For the text-containing cell, return its midpoint in (x, y) coordinate format. 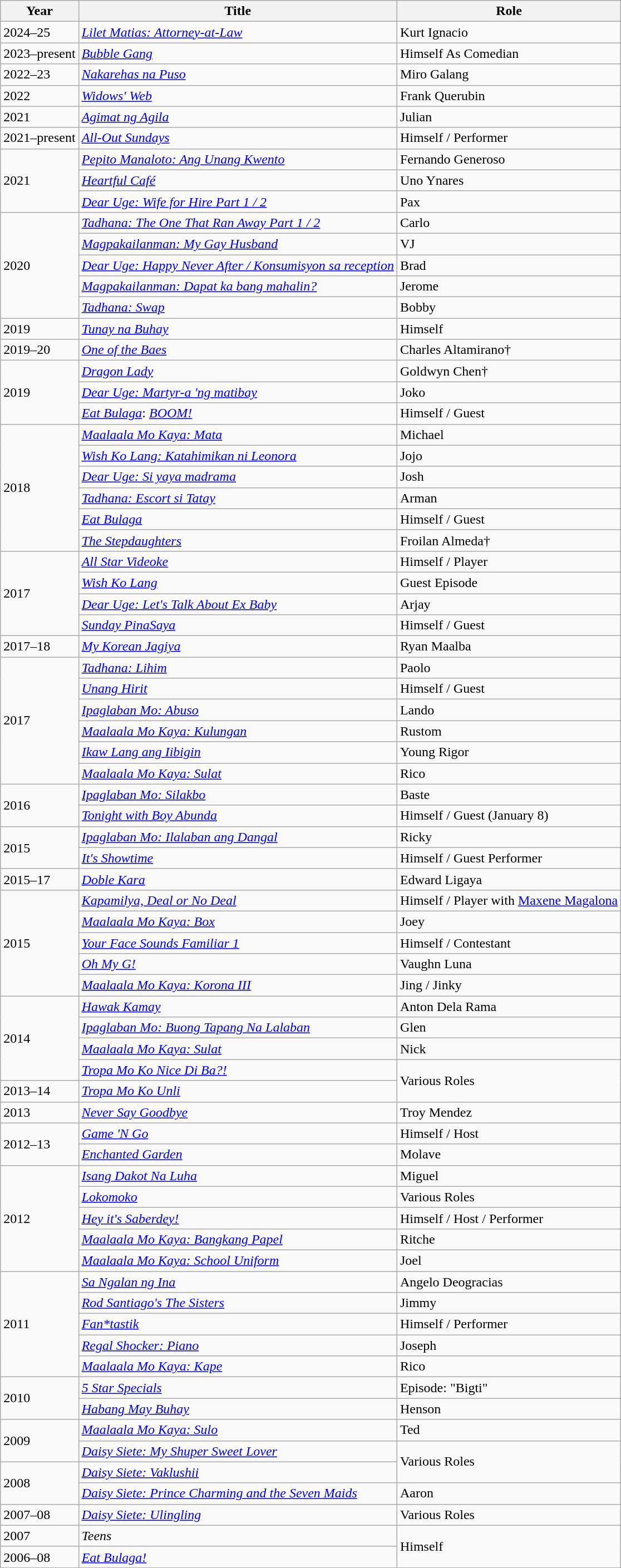
Magpakailanman: Dapat ka bang mahalin? (238, 287)
2017–18 (40, 647)
2013–14 (40, 1091)
2023–present (40, 53)
Hawak Kamay (238, 1007)
Bubble Gang (238, 53)
Joko (509, 392)
Himself / Host / Performer (509, 1218)
Lilet Matias: Attorney-at-Law (238, 32)
2006–08 (40, 1557)
Ricky (509, 837)
Lokomoko (238, 1197)
Bobby (509, 308)
2018 (40, 487)
Tropa Mo Ko Nice Di Ba?! (238, 1070)
Himself / Guest (January 8) (509, 816)
Michael (509, 435)
Tunay na Buhay (238, 329)
Ritche (509, 1239)
Jojo (509, 456)
Uno Ynares (509, 180)
Ipaglaban Mo: Abuso (238, 710)
Anton Dela Rama (509, 1007)
Tadhana: Escort si Tatay (238, 498)
Julian (509, 117)
Oh My G! (238, 964)
Angelo Deogracias (509, 1281)
Enchanted Garden (238, 1155)
Maalaala Mo Kaya: Kulungan (238, 731)
Magpakailanman: My Gay Husband (238, 244)
Lando (509, 710)
2009 (40, 1441)
Joey (509, 921)
Ipaglaban Mo: Buong Tapang Na Lalaban (238, 1028)
Teens (238, 1536)
Henson (509, 1409)
Baste (509, 795)
Daisy Siete: My Shuper Sweet Lover (238, 1451)
Tropa Mo Ko Unli (238, 1091)
2016 (40, 805)
2012–13 (40, 1144)
Habang May Buhay (238, 1409)
Tadhana: The One That Ran Away Part 1 / 2 (238, 223)
2012 (40, 1218)
Himself / Host (509, 1133)
Wish Ko Lang: Katahimikan ni Leonora (238, 456)
Himself / Player (509, 561)
Tadhana: Swap (238, 308)
Rod Santiago's The Sisters (238, 1303)
Frank Querubin (509, 96)
Doble Kara (238, 879)
All-Out Sundays (238, 138)
Maalaala Mo Kaya: Kape (238, 1367)
Unang Hirit (238, 689)
Eat Bulaga! (238, 1557)
Joseph (509, 1345)
Aaron (509, 1493)
2011 (40, 1324)
Pax (509, 201)
Jimmy (509, 1303)
Dear Uge: Let's Talk About Ex Baby (238, 604)
The Stepdaughters (238, 540)
2010 (40, 1398)
Tonight with Boy Abunda (238, 816)
Game 'N Go (238, 1133)
Charles Altamirano† (509, 350)
Maalaala Mo Kaya: Mata (238, 435)
Pepito Manaloto: Ang Unang Kwento (238, 159)
2007 (40, 1536)
Dear Uge: Happy Never After / Konsumisyon sa reception (238, 265)
Role (509, 11)
Rustom (509, 731)
2021–present (40, 138)
2007–08 (40, 1515)
2022–23 (40, 75)
Sunday PinaSaya (238, 625)
Eat Bulaga (238, 519)
Dear Uge: Martyr-a 'ng matibay (238, 392)
5 Star Specials (238, 1388)
Maalaala Mo Kaya: Sulo (238, 1430)
All Star Videoke (238, 561)
Maalaala Mo Kaya: Korona III (238, 985)
Daisy Siete: Prince Charming and the Seven Maids (238, 1493)
Brad (509, 265)
2019–20 (40, 350)
Vaughn Luna (509, 964)
Guest Episode (509, 583)
Kurt Ignacio (509, 32)
Daisy Siete: Ulingling (238, 1515)
Ipaglaban Mo: Ilalaban ang Dangal (238, 837)
2022 (40, 96)
Maalaala Mo Kaya: Box (238, 921)
My Korean Jagiya (238, 647)
Tadhana: Lihim (238, 668)
One of the Baes (238, 350)
2013 (40, 1112)
Kapamilya, Deal or No Deal (238, 900)
Isang Dakot Na Luha (238, 1176)
Dear Uge: Wife for Hire Part 1 / 2 (238, 201)
Froilan Almeda† (509, 540)
Miguel (509, 1176)
Jerome (509, 287)
Edward Ligaya (509, 879)
Young Rigor (509, 752)
Ted (509, 1430)
2020 (40, 265)
Nakarehas na Puso (238, 75)
Your Face Sounds Familiar 1 (238, 943)
Troy Mendez (509, 1112)
Dear Uge: Si yaya madrama (238, 477)
Dragon Lady (238, 371)
Josh (509, 477)
Episode: "Bigti" (509, 1388)
Maalaala Mo Kaya: School Uniform (238, 1260)
2015–17 (40, 879)
Paolo (509, 668)
Maalaala Mo Kaya: Bangkang Papel (238, 1239)
Agimat ng Agila (238, 117)
Nick (509, 1049)
Himself As Comedian (509, 53)
Daisy Siete: Vaklushii (238, 1472)
Heartful Café (238, 180)
Regal Shocker: Piano (238, 1345)
2008 (40, 1483)
Arman (509, 498)
Title (238, 11)
Never Say Goodbye (238, 1112)
It's Showtime (238, 858)
Carlo (509, 223)
Jing / Jinky (509, 985)
Himself / Player with Maxene Magalona (509, 900)
Ikaw Lang ang Iibigin (238, 752)
Wish Ko Lang (238, 583)
VJ (509, 244)
Molave (509, 1155)
Joel (509, 1260)
Ipaglaban Mo: Silakbo (238, 795)
Ryan Maalba (509, 647)
Glen (509, 1028)
Fan*tastik (238, 1324)
Goldwyn Chen† (509, 371)
2024–25 (40, 32)
Fernando Generoso (509, 159)
Miro Galang (509, 75)
Year (40, 11)
Sa Ngalan ng Ina (238, 1281)
Hey it's Saberdey! (238, 1218)
Himself / Guest Performer (509, 858)
2014 (40, 1038)
Himself / Contestant (509, 943)
Arjay (509, 604)
Widows' Web (238, 96)
Eat Bulaga: BOOM! (238, 413)
